Determine the [X, Y] coordinate at the center of the cell enclosing the given text.  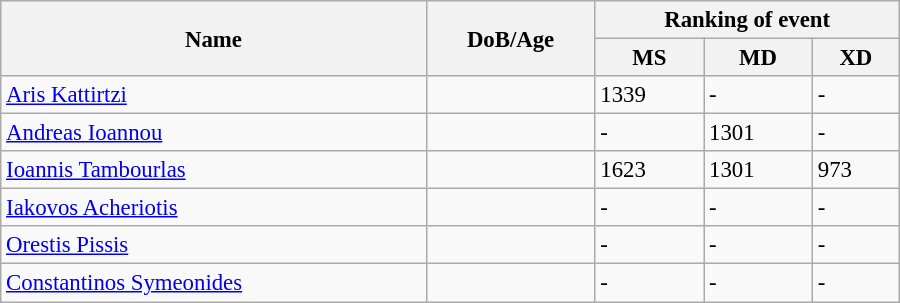
1339 [650, 95]
1623 [650, 170]
Iakovos Acheriotis [214, 208]
Andreas Ioannou [214, 133]
Name [214, 38]
Orestis Pissis [214, 245]
973 [856, 170]
DoB/Age [510, 38]
Constantinos Symeonides [214, 283]
XD [856, 58]
Ranking of event [747, 20]
MD [758, 58]
Ioannis Tambourlas [214, 170]
Aris Kattirtzi [214, 95]
MS [650, 58]
